Return (x, y) of the center of cell containing provided text 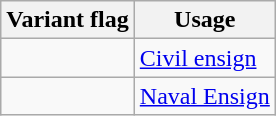
Civil ensign (204, 58)
Usage (204, 20)
Variant flag (68, 20)
Naval Ensign (204, 96)
